Identify which cell holds the provided text, then report its (x, y) central coordinate. 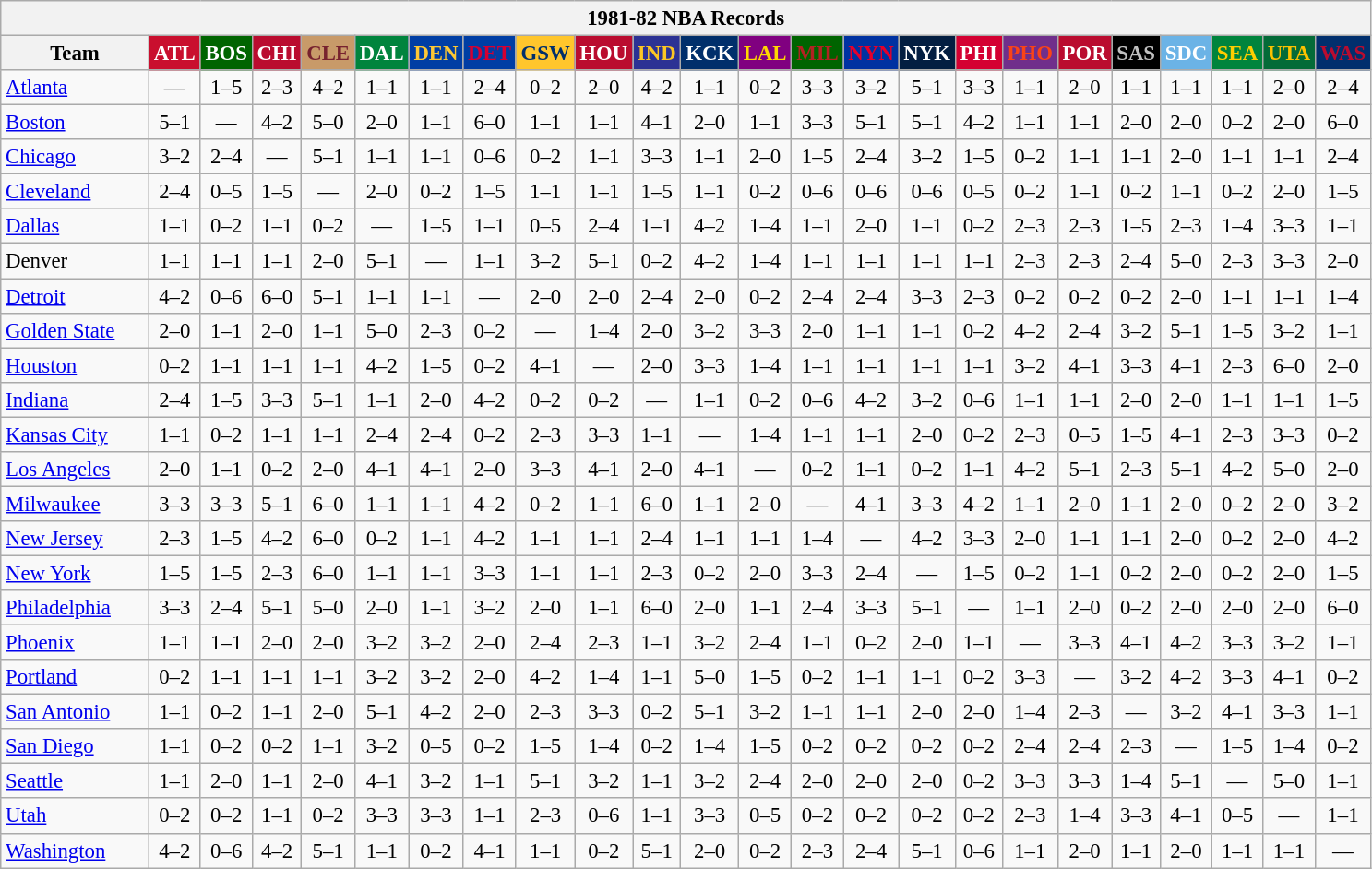
HOU (603, 54)
San Antonio (76, 712)
CHI (277, 54)
Phoenix (76, 643)
Washington (76, 851)
UTA (1288, 54)
GSW (545, 54)
Philadelphia (76, 608)
New York (76, 573)
Boston (76, 123)
Indiana (76, 399)
Portland (76, 677)
SDC (1186, 54)
LAL (764, 54)
NYN (871, 54)
San Diego (76, 746)
MIL (817, 54)
DET (489, 54)
Seattle (76, 781)
Denver (76, 261)
ATL (174, 54)
Cleveland (76, 192)
Dallas (76, 226)
Golden State (76, 330)
CLE (328, 54)
Atlanta (76, 88)
PHO (1030, 54)
KCK (710, 54)
IND (657, 54)
DAL (382, 54)
Kansas City (76, 434)
New Jersey (76, 539)
SEA (1238, 54)
WAS (1342, 54)
Los Angeles (76, 470)
Chicago (76, 157)
Houston (76, 365)
Milwaukee (76, 504)
1981-82 NBA Records (686, 18)
Utah (76, 816)
DEN (435, 54)
SAS (1136, 54)
POR (1085, 54)
PHI (978, 54)
Detroit (76, 296)
Team (76, 54)
NYK (926, 54)
BOS (226, 54)
